Identify which cell holds the provided text, then report its [x, y] central coordinate. 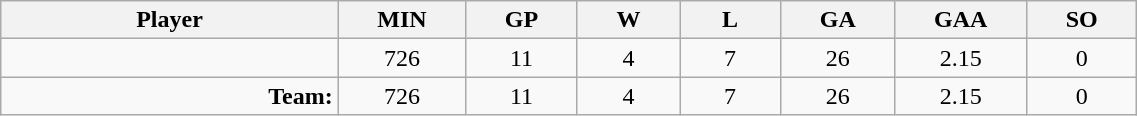
L [730, 20]
Player [170, 20]
MIN [402, 20]
GA [838, 20]
GP [522, 20]
GAA [961, 20]
W [628, 20]
SO [1081, 20]
Team: [170, 96]
